Scan for the cell matching the given text and deliver its [x, y] coordinate at center. 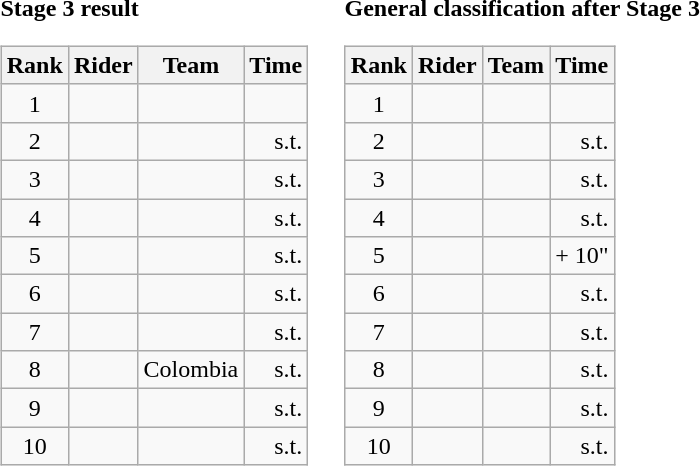
+ 10" [582, 256]
Colombia [191, 370]
